Detect which cell encompasses the target text, then output its (X, Y) center coordinate. 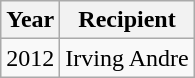
Recipient (127, 20)
2012 (30, 58)
Irving Andre (127, 58)
Year (30, 20)
